For the text-containing cell, return its midpoint in (x, y) coordinate format. 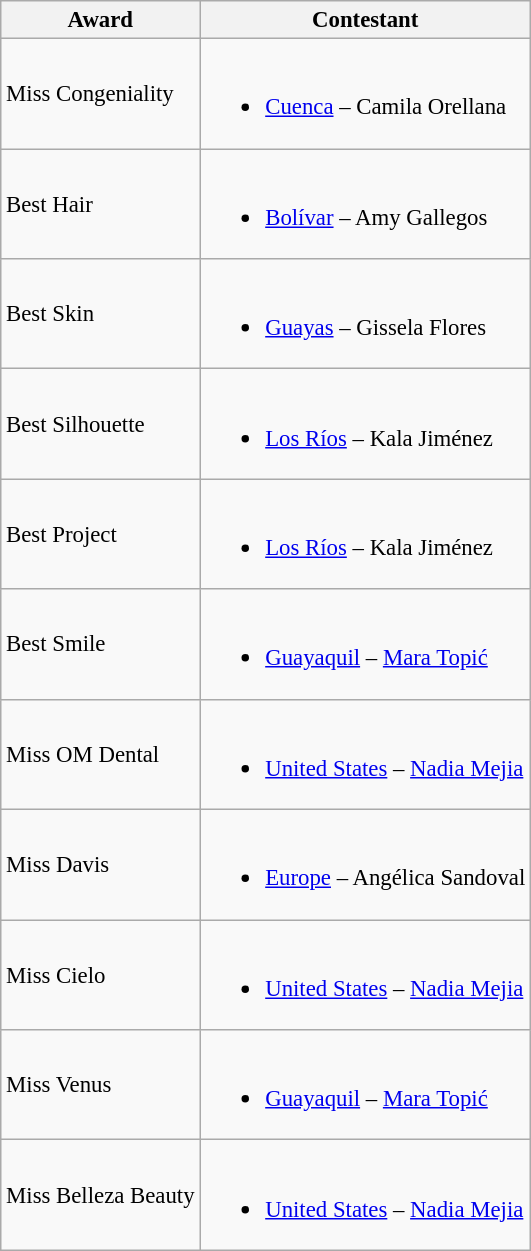
Best Silhouette (100, 424)
Guayas – Gissela Flores (366, 314)
Best Skin (100, 314)
Cuenca – Camila Orellana (366, 94)
Bolívar – Amy Gallegos (366, 204)
Best Hair (100, 204)
Best Project (100, 534)
Miss Cielo (100, 975)
Miss Congeniality (100, 94)
Best Smile (100, 644)
Contestant (366, 20)
Europe – Angélica Sandoval (366, 865)
Award (100, 20)
Miss Belleza Beauty (100, 1195)
Miss Venus (100, 1085)
Miss OM Dental (100, 754)
Miss Davis (100, 865)
